Extract the [x, y] coordinate from the center of the cell holding the provided text.  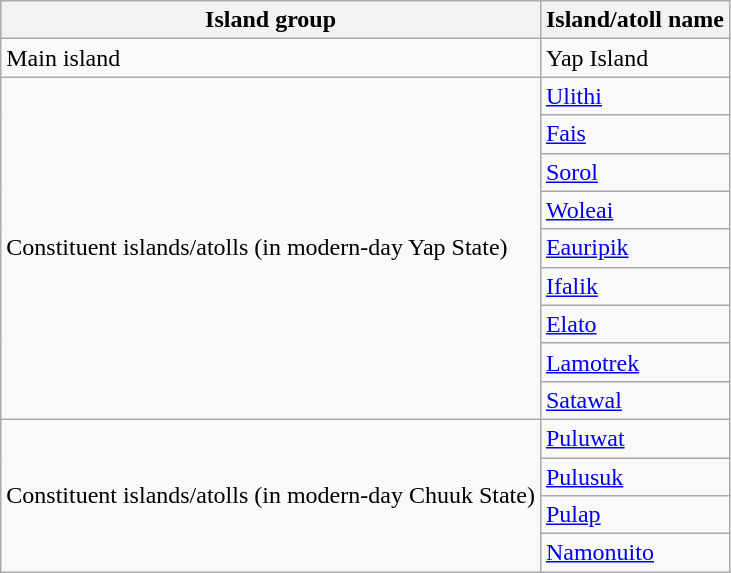
Satawal [634, 400]
Woleai [634, 210]
Main island [271, 58]
Island group [271, 20]
Puluwat [634, 438]
Fais [634, 134]
Pulap [634, 515]
Lamotrek [634, 362]
Ulithi [634, 96]
Namonuito [634, 553]
Ifalik [634, 286]
Island/atoll name [634, 20]
Sorol [634, 172]
Eauripik [634, 248]
Elato [634, 324]
Constituent islands/atolls (in modern-day Chuuk State) [271, 495]
Yap Island [634, 58]
Constituent islands/atolls (in modern-day Yap State) [271, 248]
Pulusuk [634, 477]
